Scan for the cell matching the given text and deliver its [X, Y] coordinate at center. 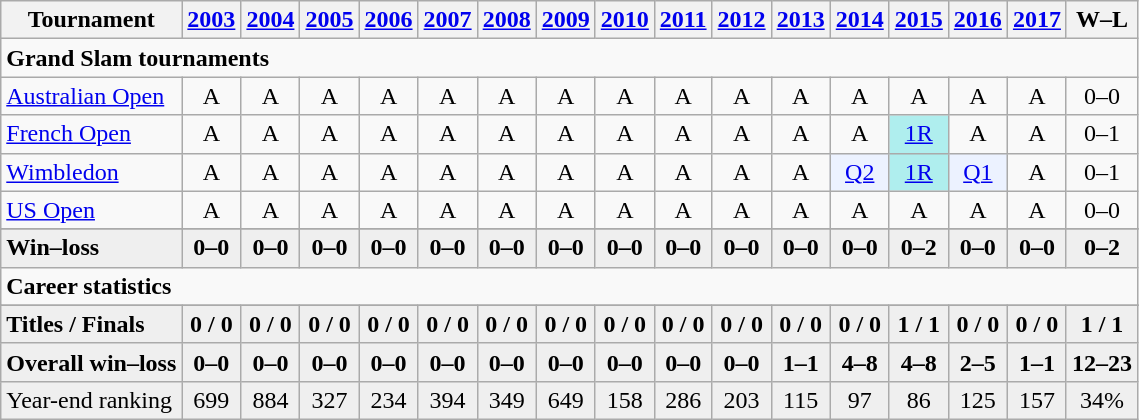
Tournament [92, 20]
12–23 [1102, 362]
2009 [566, 20]
2003 [212, 20]
2013 [800, 20]
Wimbledon [92, 172]
Overall win–loss [92, 362]
234 [388, 400]
2011 [683, 20]
86 [918, 400]
Career statistics [570, 286]
115 [800, 400]
2010 [624, 20]
US Open [92, 210]
699 [212, 400]
Win–loss [92, 248]
2008 [506, 20]
157 [1036, 400]
2015 [918, 20]
203 [742, 400]
34% [1102, 400]
2–5 [978, 362]
2012 [742, 20]
2016 [978, 20]
2014 [860, 20]
286 [683, 400]
Year-end ranking [92, 400]
Q2 [860, 172]
394 [448, 400]
2004 [270, 20]
158 [624, 400]
W–L [1102, 20]
327 [330, 400]
649 [566, 400]
884 [270, 400]
125 [978, 400]
2017 [1036, 20]
97 [860, 400]
2006 [388, 20]
Titles / Finals [92, 324]
French Open [92, 134]
Grand Slam tournaments [570, 58]
2007 [448, 20]
349 [506, 400]
2005 [330, 20]
Australian Open [92, 96]
Q1 [978, 172]
